For the text-containing cell, return its midpoint in [x, y] coordinate format. 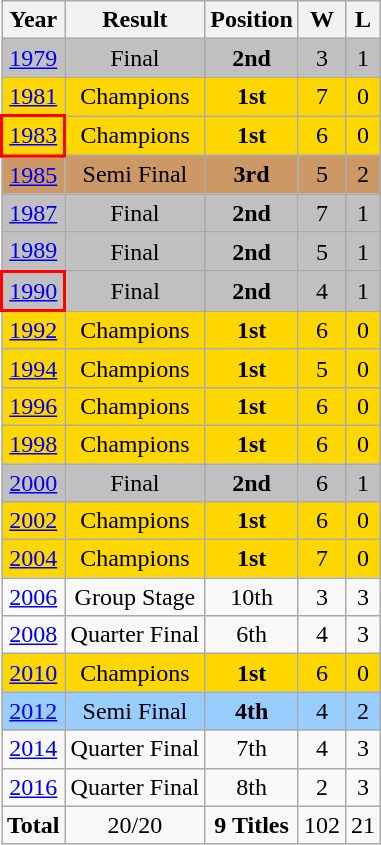
Total [34, 825]
2012 [34, 711]
Position [252, 20]
2002 [34, 521]
1981 [34, 96]
L [364, 20]
1996 [34, 406]
3rd [252, 174]
102 [322, 825]
2014 [34, 749]
1989 [34, 252]
2006 [34, 597]
2004 [34, 559]
1990 [34, 291]
8th [252, 787]
Group Stage [135, 597]
7th [252, 749]
1992 [34, 330]
1979 [34, 58]
1998 [34, 444]
1994 [34, 368]
21 [364, 825]
4th [252, 711]
10th [252, 597]
2000 [34, 483]
2016 [34, 787]
2010 [34, 673]
Year [34, 20]
1987 [34, 213]
Result [135, 20]
W [322, 20]
6th [252, 635]
20/20 [135, 825]
1983 [34, 136]
1985 [34, 174]
9 Titles [252, 825]
2008 [34, 635]
